Return the (x, y) coordinate for the center point of the cell that contains the specified text.  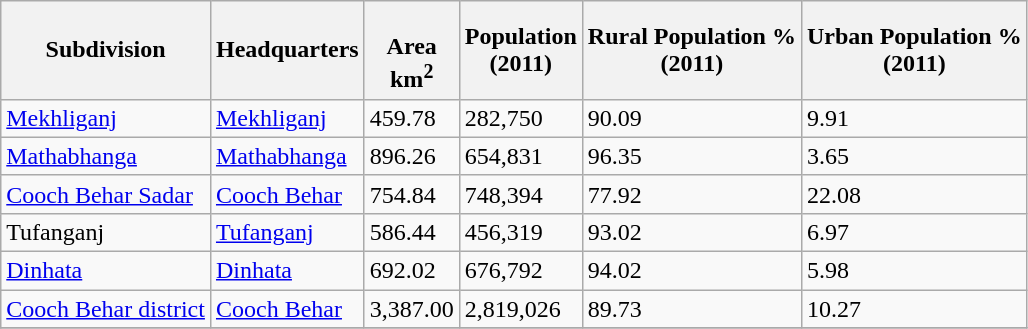
10.27 (914, 309)
654,831 (520, 156)
22.08 (914, 194)
6.97 (914, 232)
Headquarters (287, 50)
676,792 (520, 271)
3.65 (914, 156)
89.73 (692, 309)
2,819,026 (520, 309)
5.98 (914, 271)
456,319 (520, 232)
Cooch Behar district (106, 309)
Subdivision (106, 50)
748,394 (520, 194)
Areakm2 (412, 50)
77.92 (692, 194)
586.44 (412, 232)
94.02 (692, 271)
3,387.00 (412, 309)
459.78 (412, 118)
93.02 (692, 232)
896.26 (412, 156)
Rural Population %(2011) (692, 50)
282,750 (520, 118)
9.91 (914, 118)
Urban Population % (2011) (914, 50)
90.09 (692, 118)
96.35 (692, 156)
692.02 (412, 271)
Cooch Behar Sadar (106, 194)
Population(2011) (520, 50)
754.84 (412, 194)
